Capture the cell that displays the provided text and extract its (x, y) central coordinate. 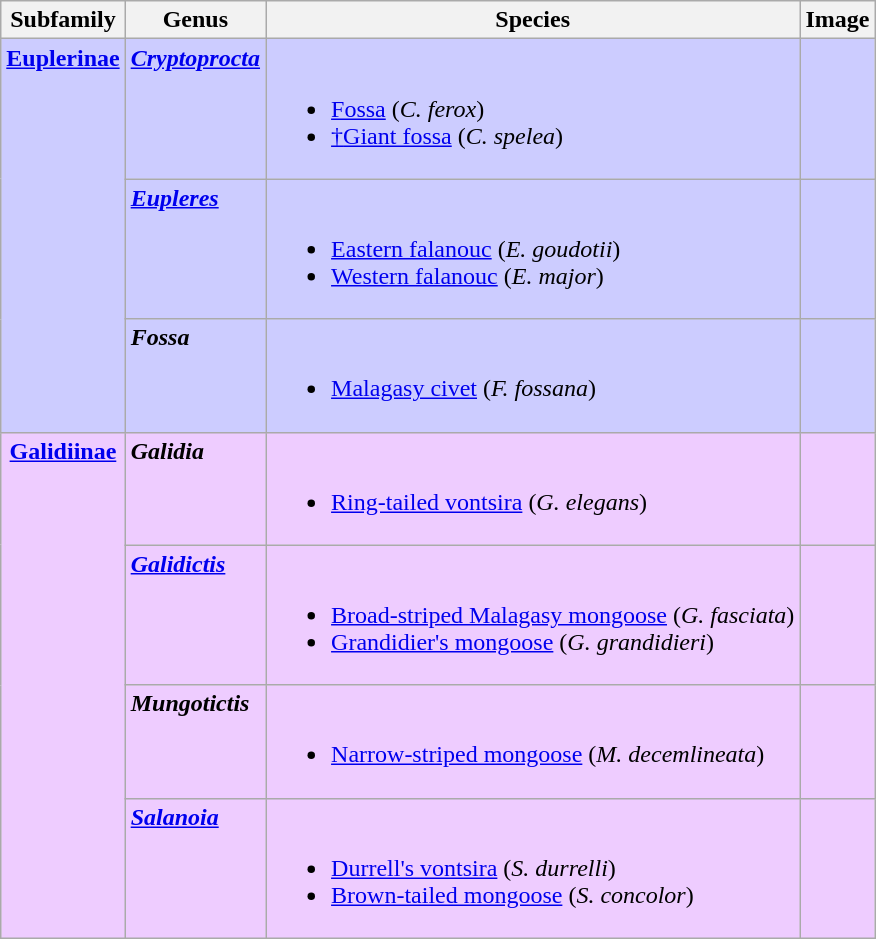
Durrell's vontsira (S. durrelli)Brown-tailed mongoose (S. concolor) (533, 868)
Malagasy civet (F. fossana) (533, 376)
Galidia (195, 488)
Ring-tailed vontsira (G. elegans) (533, 488)
Cryptoprocta (195, 109)
Euplerinae (63, 236)
Galidictis (195, 615)
Fossa (195, 376)
Eastern falanouc (E. goudotii)Western falanouc (E. major) (533, 249)
Salanoia (195, 868)
Narrow-striped mongoose (M. decemlineata) (533, 742)
Eupleres (195, 249)
Species (533, 20)
Fossa (C. ferox)†Giant fossa (C. spelea) (533, 109)
Subfamily (63, 20)
Image (838, 20)
Mungotictis (195, 742)
Broad-striped Malagasy mongoose (G. fasciata)Grandidier's mongoose (G. grandidieri) (533, 615)
Genus (195, 20)
Galidiinae (63, 685)
